From the cell containing the given text, extract its center point as [x, y] coordinate. 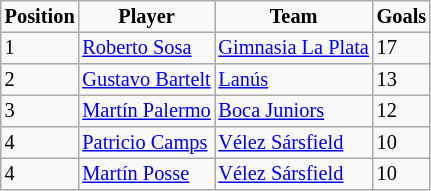
3 [40, 111]
2 [40, 80]
13 [402, 80]
Player [146, 17]
Position [40, 17]
Martín Posse [146, 174]
17 [402, 48]
Gustavo Bartelt [146, 80]
1 [40, 48]
12 [402, 111]
Boca Juniors [294, 111]
Roberto Sosa [146, 48]
Martín Palermo [146, 111]
Lanús [294, 80]
Patricio Camps [146, 143]
Team [294, 17]
Goals [402, 17]
Gimnasia La Plata [294, 48]
